Identify which cell holds the provided text, then report its (X, Y) central coordinate. 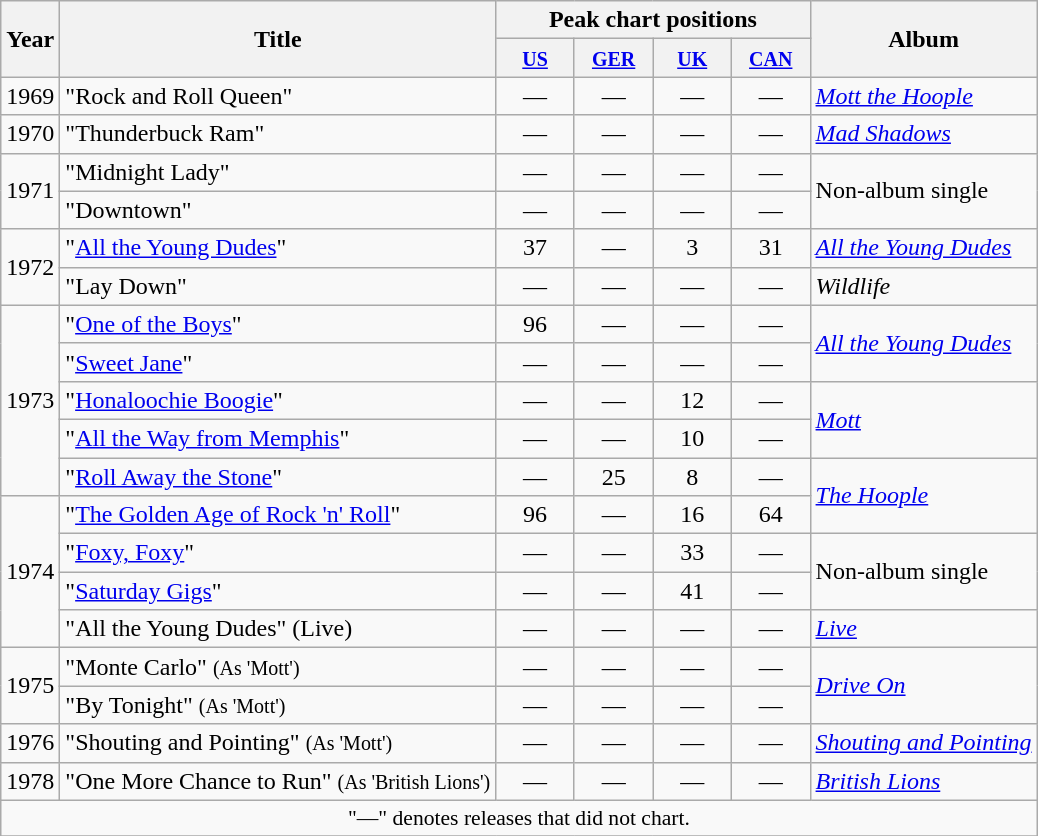
1970 (30, 134)
Year (30, 39)
"By Tonight" (As 'Mott') (278, 705)
Drive On (924, 686)
1971 (30, 191)
64 (770, 515)
Mad Shadows (924, 134)
1978 (30, 781)
10 (692, 438)
British Lions (924, 781)
Peak chart positions (653, 20)
"One of the Boys" (278, 324)
"Sweet Jane" (278, 362)
CAN (770, 58)
"All the Way from Memphis" (278, 438)
"All the Young Dudes" (Live) (278, 629)
GER (614, 58)
"Lay Down" (278, 286)
Title (278, 39)
"Midnight Lady" (278, 172)
25 (614, 477)
37 (536, 248)
"The Golden Age of Rock 'n' Roll" (278, 515)
1969 (30, 96)
"Foxy, Foxy" (278, 553)
1972 (30, 267)
UK (692, 58)
"Thunderbuck Ram" (278, 134)
1975 (30, 686)
1973 (30, 400)
33 (692, 553)
"Saturday Gigs" (278, 591)
8 (692, 477)
3 (692, 248)
31 (770, 248)
"Shouting and Pointing" (As 'Mott') (278, 743)
Mott (924, 419)
"Honaloochie Boogie" (278, 400)
"Roll Away the Stone" (278, 477)
"—" denotes releases that did not chart. (519, 818)
"Monte Carlo" (As 'Mott') (278, 667)
"All the Young Dudes" (278, 248)
16 (692, 515)
Album (924, 39)
1976 (30, 743)
Shouting and Pointing (924, 743)
"One More Chance to Run" (As 'British Lions') (278, 781)
"Downtown" (278, 210)
Wildlife (924, 286)
US (536, 58)
"Rock and Roll Queen" (278, 96)
41 (692, 591)
12 (692, 400)
Live (924, 629)
Mott the Hoople (924, 96)
The Hoople (924, 496)
1974 (30, 572)
